Capture the cell that displays the provided text and extract its [x, y] central coordinate. 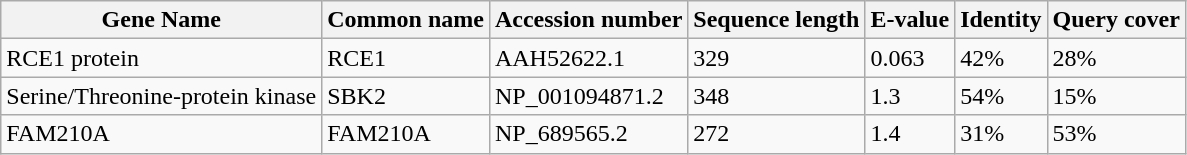
RCE1 protein [162, 58]
1.4 [910, 134]
Common name [406, 20]
NP_001094871.2 [588, 96]
329 [776, 58]
42% [1001, 58]
Gene Name [162, 20]
RCE1 [406, 58]
Accession number [588, 20]
0.063 [910, 58]
54% [1001, 96]
348 [776, 96]
15% [1116, 96]
AAH52622.1 [588, 58]
NP_689565.2 [588, 134]
1.3 [910, 96]
Sequence length [776, 20]
Identity [1001, 20]
Query cover [1116, 20]
SBK2 [406, 96]
272 [776, 134]
53% [1116, 134]
28% [1116, 58]
E-value [910, 20]
31% [1001, 134]
Serine/Threonine-protein kinase [162, 96]
